Identify which cell holds the provided text, then report its (X, Y) central coordinate. 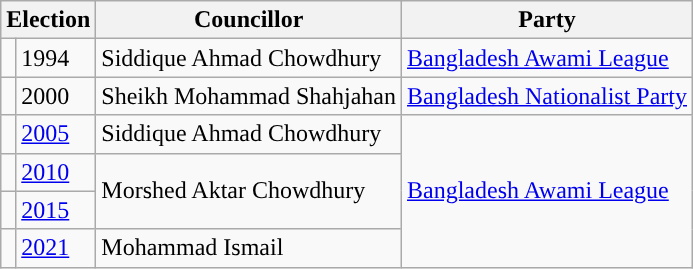
Mohammad Ismail (249, 248)
2005 (56, 134)
Party (548, 20)
Sheikh Mohammad Shahjahan (249, 96)
Morshed Aktar Chowdhury (249, 191)
2015 (56, 210)
2021 (56, 248)
Bangladesh Nationalist Party (548, 96)
1994 (56, 58)
2010 (56, 172)
Election (48, 20)
2000 (56, 96)
Councillor (249, 20)
